Return [x, y] of the center of cell containing provided text 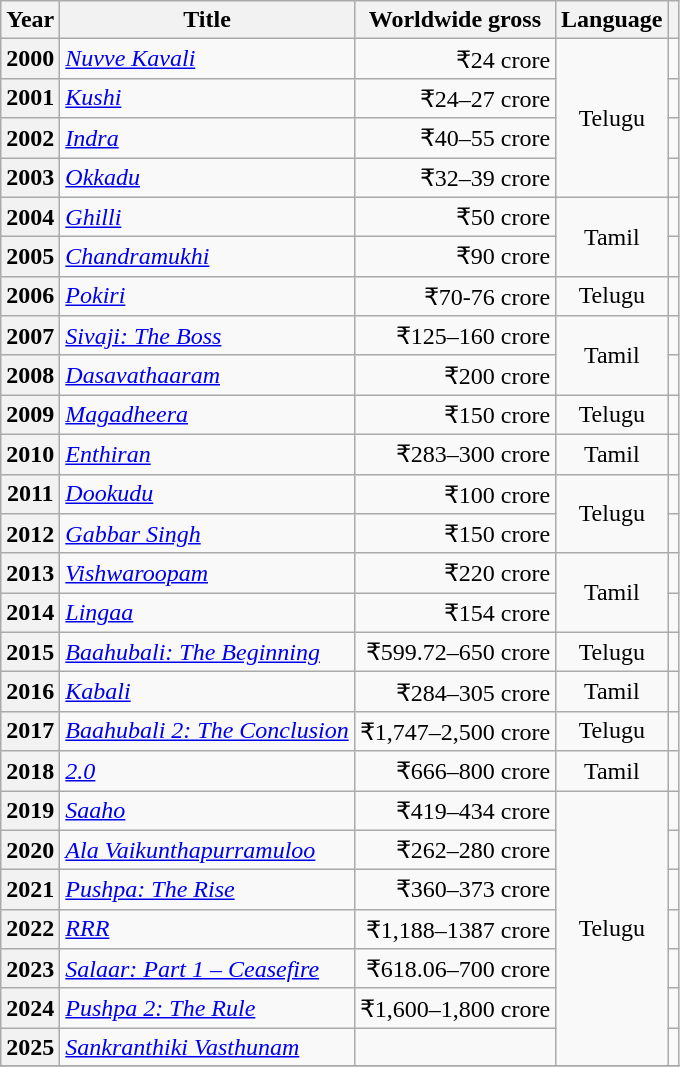
2011 [30, 494]
Pushpa 2: The Rule [207, 1008]
Baahubali: The Beginning [207, 652]
2015 [30, 652]
₹599.72–650 crore [454, 652]
Year [30, 20]
₹24–27 crore [454, 98]
2023 [30, 969]
Indra [207, 138]
₹154 crore [454, 613]
₹283–300 crore [454, 454]
Saaho [207, 810]
2020 [30, 850]
Ala Vaikunthapurramuloo [207, 850]
2006 [30, 296]
2014 [30, 613]
Sankranthiki Vasthunam [207, 1047]
₹618.06–700 crore [454, 969]
₹419–434 crore [454, 810]
Salaar: Part 1 – Ceasefire [207, 969]
2018 [30, 771]
₹360–373 crore [454, 890]
Kabali [207, 692]
2017 [30, 731]
2021 [30, 890]
Vishwaroopam [207, 573]
2013 [30, 573]
2007 [30, 336]
2024 [30, 1008]
Gabbar Singh [207, 534]
₹1,600–1,800 crore [454, 1008]
2001 [30, 98]
Kushi [207, 98]
₹70-76 crore [454, 296]
Dasavathaaram [207, 375]
RRR [207, 929]
2009 [30, 415]
Enthiran [207, 454]
Sivaji: The Boss [207, 336]
2016 [30, 692]
₹200 crore [454, 375]
₹50 crore [454, 217]
₹32–39 crore [454, 178]
2019 [30, 810]
₹100 crore [454, 494]
₹24 crore [454, 59]
2022 [30, 929]
2.0 [207, 771]
Language [612, 20]
2025 [30, 1047]
2000 [30, 59]
₹1,747–2,500 crore [454, 731]
2008 [30, 375]
Okkadu [207, 178]
2010 [30, 454]
Dookudu [207, 494]
₹666–800 crore [454, 771]
2004 [30, 217]
₹125–160 crore [454, 336]
2012 [30, 534]
Baahubali 2: The Conclusion [207, 731]
2005 [30, 257]
Nuvve Kavali [207, 59]
₹284–305 crore [454, 692]
2003 [30, 178]
Worldwide gross [454, 20]
Lingaa [207, 613]
₹90 crore [454, 257]
₹262–280 crore [454, 850]
₹40–55 crore [454, 138]
₹220 crore [454, 573]
Pushpa: The Rise [207, 890]
Pokiri [207, 296]
₹1,188–1387 crore [454, 929]
2002 [30, 138]
Ghilli [207, 217]
Chandramukhi [207, 257]
Magadheera [207, 415]
Title [207, 20]
